Output the [x, y] coordinate of the center of the cell containing the given text.  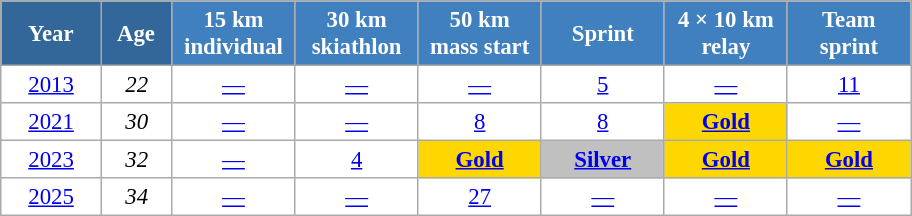
30 [136, 122]
15 km individual [234, 34]
Silver [602, 160]
Sprint [602, 34]
27 [480, 197]
2013 [52, 85]
Year [52, 34]
Team sprint [848, 34]
34 [136, 197]
2023 [52, 160]
2025 [52, 197]
32 [136, 160]
4 [356, 160]
50 km mass start [480, 34]
4 × 10 km relay [726, 34]
30 km skiathlon [356, 34]
22 [136, 85]
2021 [52, 122]
Age [136, 34]
5 [602, 85]
11 [848, 85]
